Return [X, Y] of the center of cell containing provided text 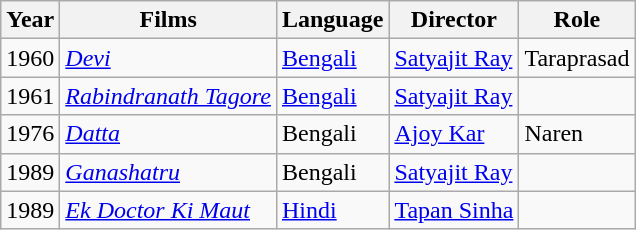
1960 [30, 58]
Rabindranath Tagore [168, 96]
Films [168, 20]
Tapan Sinha [454, 210]
Taraprasad [577, 58]
Devi [168, 58]
Role [577, 20]
Ganashatru [168, 172]
Year [30, 20]
Director [454, 20]
Datta [168, 134]
1976 [30, 134]
Language [332, 20]
1961 [30, 96]
Ajoy Kar [454, 134]
Ek Doctor Ki Maut [168, 210]
Naren [577, 134]
Hindi [332, 210]
